Provide the [X, Y] coordinate of the cell's center where the given text is located.  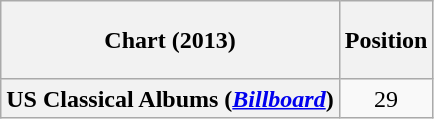
Position [386, 40]
29 [386, 98]
Chart (2013) [170, 40]
US Classical Albums (Billboard) [170, 98]
